Identify which cell holds the provided text, then report its [x, y] central coordinate. 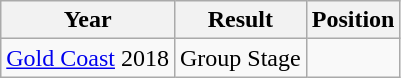
Year [88, 20]
Group Stage [240, 58]
Gold Coast 2018 [88, 58]
Position [353, 20]
Result [240, 20]
